Detect which cell encompasses the target text, then output its [X, Y] center coordinate. 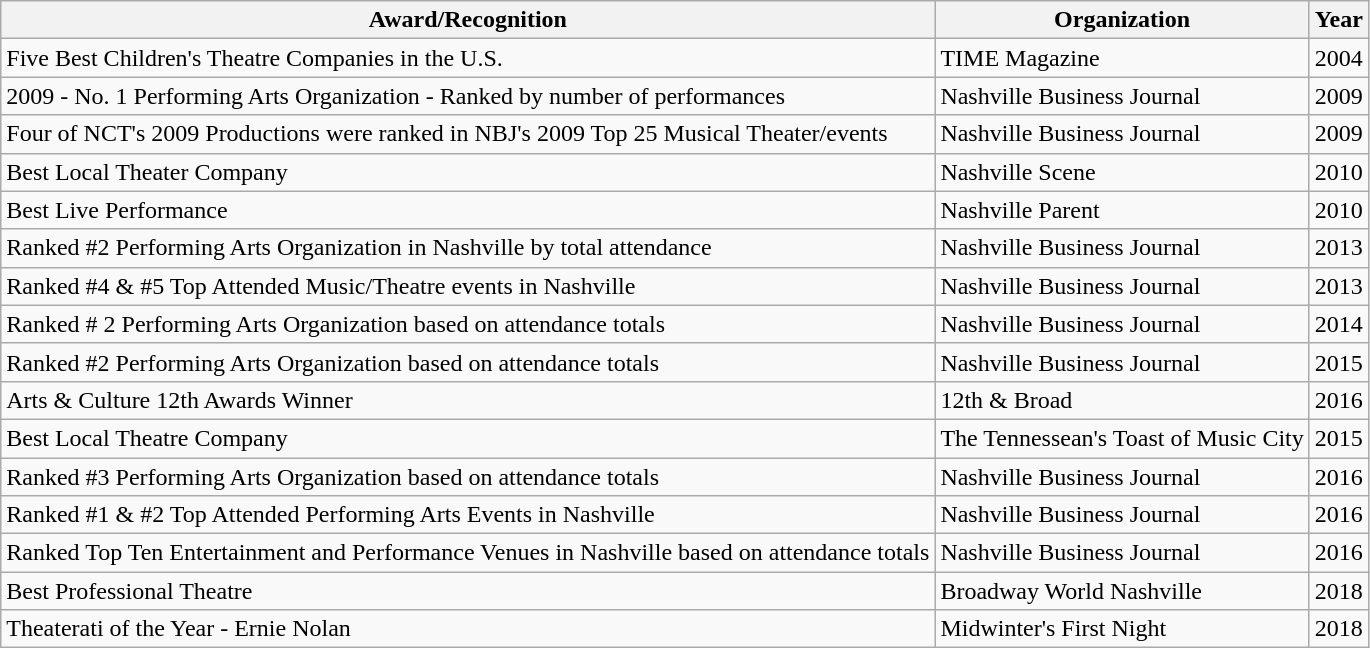
Nashville Scene [1122, 172]
Nashville Parent [1122, 210]
Ranked #3 Performing Arts Organization based on attendance totals [468, 477]
12th & Broad [1122, 400]
2014 [1338, 324]
Ranked Top Ten Entertainment and Performance Venues in Nashville based on attendance totals [468, 553]
Best Live Performance [468, 210]
Organization [1122, 20]
2004 [1338, 58]
Best Local Theatre Company [468, 438]
Arts & Culture 12th Awards Winner [468, 400]
Broadway World Nashville [1122, 591]
Year [1338, 20]
Ranked #2 Performing Arts Organization based on attendance totals [468, 362]
2009 - No. 1 Performing Arts Organization - Ranked by number of performances [468, 96]
Ranked # 2 Performing Arts Organization based on attendance totals [468, 324]
Ranked #4 & #5 Top Attended Music/Theatre events in Nashville [468, 286]
Award/Recognition [468, 20]
Four of NCT's 2009 Productions were ranked in NBJ's 2009 Top 25 Musical Theater/events [468, 134]
The Tennessean's Toast of Music City [1122, 438]
TIME Magazine [1122, 58]
Ranked #1 & #2 Top Attended Performing Arts Events in Nashville [468, 515]
Theaterati of the Year - Ernie Nolan [468, 629]
Five Best Children's Theatre Companies in the U.S. [468, 58]
Best Local Theater Company [468, 172]
Midwinter's First Night [1122, 629]
Best Professional Theatre [468, 591]
Ranked #2 Performing Arts Organization in Nashville by total attendance [468, 248]
